Output the (X, Y) coordinate of the center of the cell containing the given text.  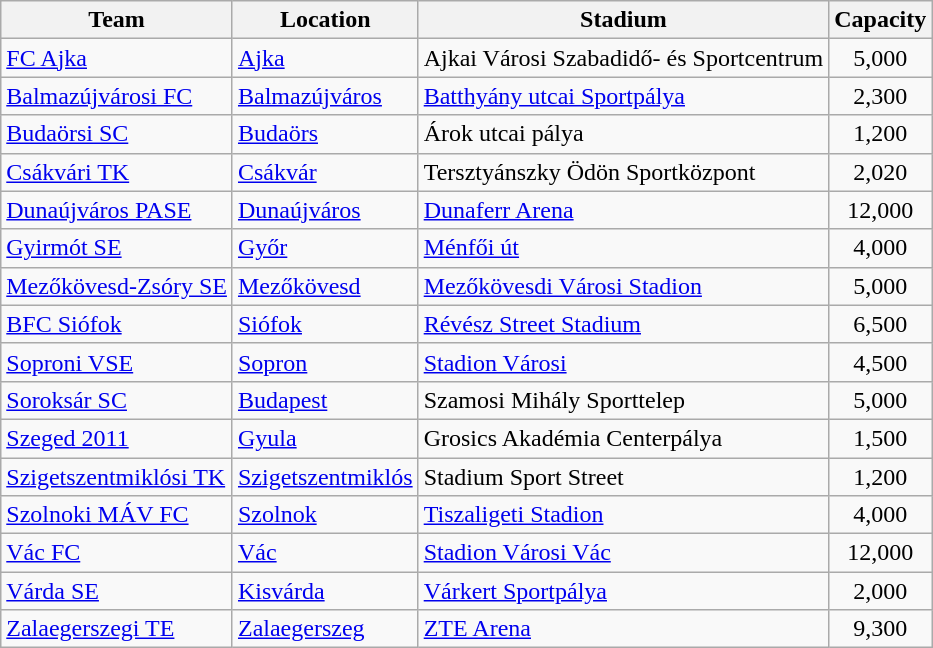
Vác FC (117, 553)
BFC Siófok (117, 324)
Zalaegerszegi TE (117, 629)
Budapest (325, 400)
Stadium (624, 20)
Gyirmót SE (117, 248)
6,500 (880, 324)
Grosics Akadémia Centerpálya (624, 438)
Stadion Városi Vác (624, 553)
Szigetszentmiklósi TK (117, 477)
Batthyány utcai Sportpálya (624, 96)
Location (325, 20)
Vác (325, 553)
Várkert Sportpálya (624, 591)
2,300 (880, 96)
ZTE Arena (624, 629)
Budaörsi SC (117, 134)
FC Ajka (117, 58)
1,500 (880, 438)
Várda SE (117, 591)
2,000 (880, 591)
Budaörs (325, 134)
9,300 (880, 629)
Soproni VSE (117, 362)
Szolnoki MÁV FC (117, 515)
Ajka (325, 58)
Árok utcai pálya (624, 134)
Capacity (880, 20)
Balmazújváros (325, 96)
Mezőkövesd (325, 286)
Szigetszentmiklós (325, 477)
Stadion Városi (624, 362)
2,020 (880, 172)
Mezőkövesd-Zsóry SE (117, 286)
Dunaújváros PASE (117, 210)
Szeged 2011 (117, 438)
Győr (325, 248)
Sopron (325, 362)
Ménfői út (624, 248)
Kisvárda (325, 591)
Mezőkövesdi Városi Stadion (624, 286)
Team (117, 20)
Tersztyánszky Ödön Sportközpont (624, 172)
Csákvári TK (117, 172)
Révész Street Stadium (624, 324)
Gyula (325, 438)
Siófok (325, 324)
Tiszaligeti Stadion (624, 515)
Dunaújváros (325, 210)
Szamosi Mihály Sporttelep (624, 400)
Dunaferr Arena (624, 210)
Csákvár (325, 172)
Balmazújvárosi FC (117, 96)
Ajkai Városi Szabadidő- és Sportcentrum (624, 58)
Soroksár SC (117, 400)
Stadium Sport Street (624, 477)
4,500 (880, 362)
Szolnok (325, 515)
Zalaegerszeg (325, 629)
